From the cell containing the given text, extract its center point as [X, Y] coordinate. 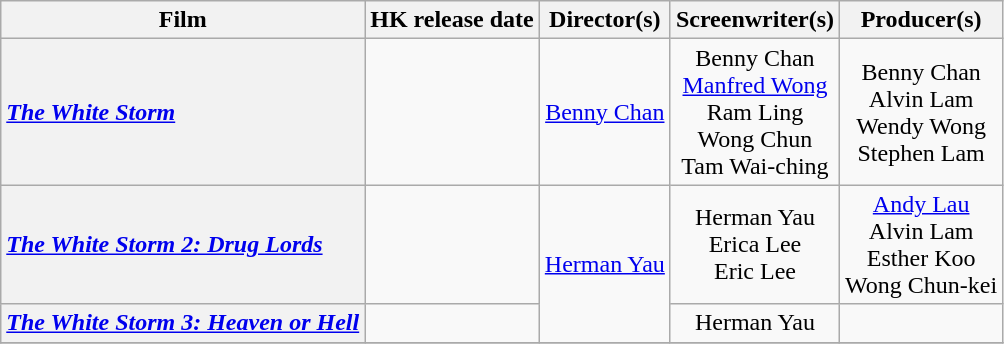
Andy LauAlvin LamEsther KooWong Chun-kei [922, 244]
Screenwriter(s) [754, 20]
Benny Chan [604, 112]
Benny ChanAlvin LamWendy WongStephen Lam [922, 112]
Herman YauErica LeeEric Lee [754, 244]
The White Storm 2: Drug Lords [183, 244]
The White Storm 3: Heaven or Hell [183, 323]
Benny ChanManfred WongRam LingWong ChunTam Wai-ching [754, 112]
The White Storm [183, 112]
Film [183, 20]
HK release date [452, 20]
Director(s) [604, 20]
Producer(s) [922, 20]
